For the text-containing cell, return its midpoint in [X, Y] coordinate format. 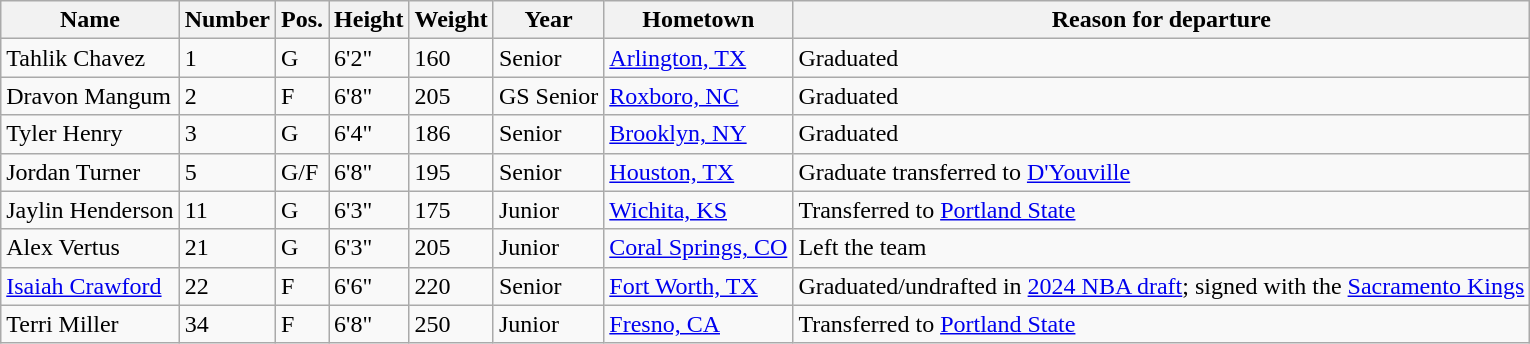
195 [451, 172]
6'2" [369, 58]
22 [227, 286]
6'4" [369, 134]
Coral Springs, CO [698, 248]
1 [227, 58]
Pos. [302, 20]
2 [227, 96]
Reason for departure [1162, 20]
Dravon Mangum [90, 96]
Name [90, 20]
Number [227, 20]
Wichita, KS [698, 210]
6'6" [369, 286]
Houston, TX [698, 172]
Fresno, CA [698, 324]
Terri Miller [90, 324]
Jordan Turner [90, 172]
Roxboro, NC [698, 96]
Height [369, 20]
Left the team [1162, 248]
Isaiah Crawford [90, 286]
Tahlik Chavez [90, 58]
220 [451, 286]
11 [227, 210]
Alex Vertus [90, 248]
Hometown [698, 20]
Jaylin Henderson [90, 210]
GS Senior [548, 96]
5 [227, 172]
Tyler Henry [90, 134]
Arlington, TX [698, 58]
21 [227, 248]
160 [451, 58]
250 [451, 324]
Weight [451, 20]
Year [548, 20]
3 [227, 134]
186 [451, 134]
Brooklyn, NY [698, 134]
175 [451, 210]
34 [227, 324]
Graduated/undrafted in 2024 NBA draft; signed with the Sacramento Kings [1162, 286]
Fort Worth, TX [698, 286]
G/F [302, 172]
Graduate transferred to D'Youville [1162, 172]
